From the cell containing the given text, extract its center point as [X, Y] coordinate. 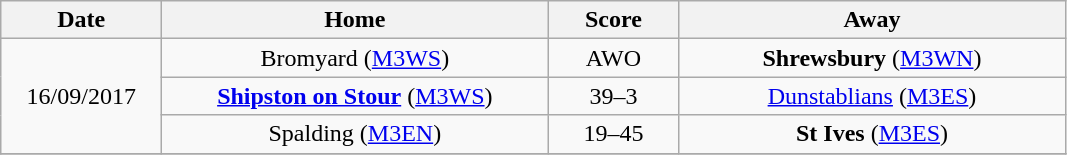
AWO [614, 58]
Score [614, 20]
St Ives (M3ES) [872, 134]
Date [82, 20]
Spalding (M3EN) [355, 134]
19–45 [614, 134]
Dunstablians (M3ES) [872, 96]
Shipston on Stour (M3WS) [355, 96]
16/09/2017 [82, 96]
39–3 [614, 96]
Shrewsbury (M3WN) [872, 58]
Bromyard (M3WS) [355, 58]
Away [872, 20]
Home [355, 20]
